Pinpoint the cell where the given text exists, returning its [x, y] midpoint coordinate. 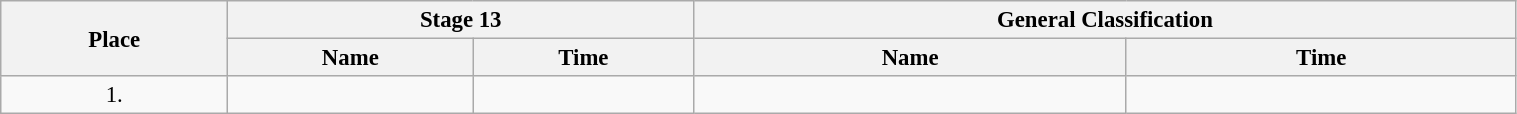
General Classification [1105, 20]
Place [114, 38]
1. [114, 95]
Stage 13 [461, 20]
